Locate the cell with the specified text and output its [X, Y] center coordinate. 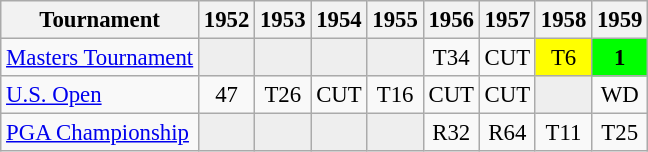
R64 [507, 133]
1958 [563, 20]
T26 [283, 95]
T16 [395, 95]
PGA Championship [100, 133]
1959 [620, 20]
WD [620, 95]
R32 [451, 133]
T25 [620, 133]
1 [620, 58]
T6 [563, 58]
1953 [283, 20]
47 [227, 95]
Tournament [100, 20]
T11 [563, 133]
T34 [451, 58]
1954 [339, 20]
1957 [507, 20]
1952 [227, 20]
1955 [395, 20]
1956 [451, 20]
Masters Tournament [100, 58]
U.S. Open [100, 95]
